Return [x, y] of the center of cell containing provided text 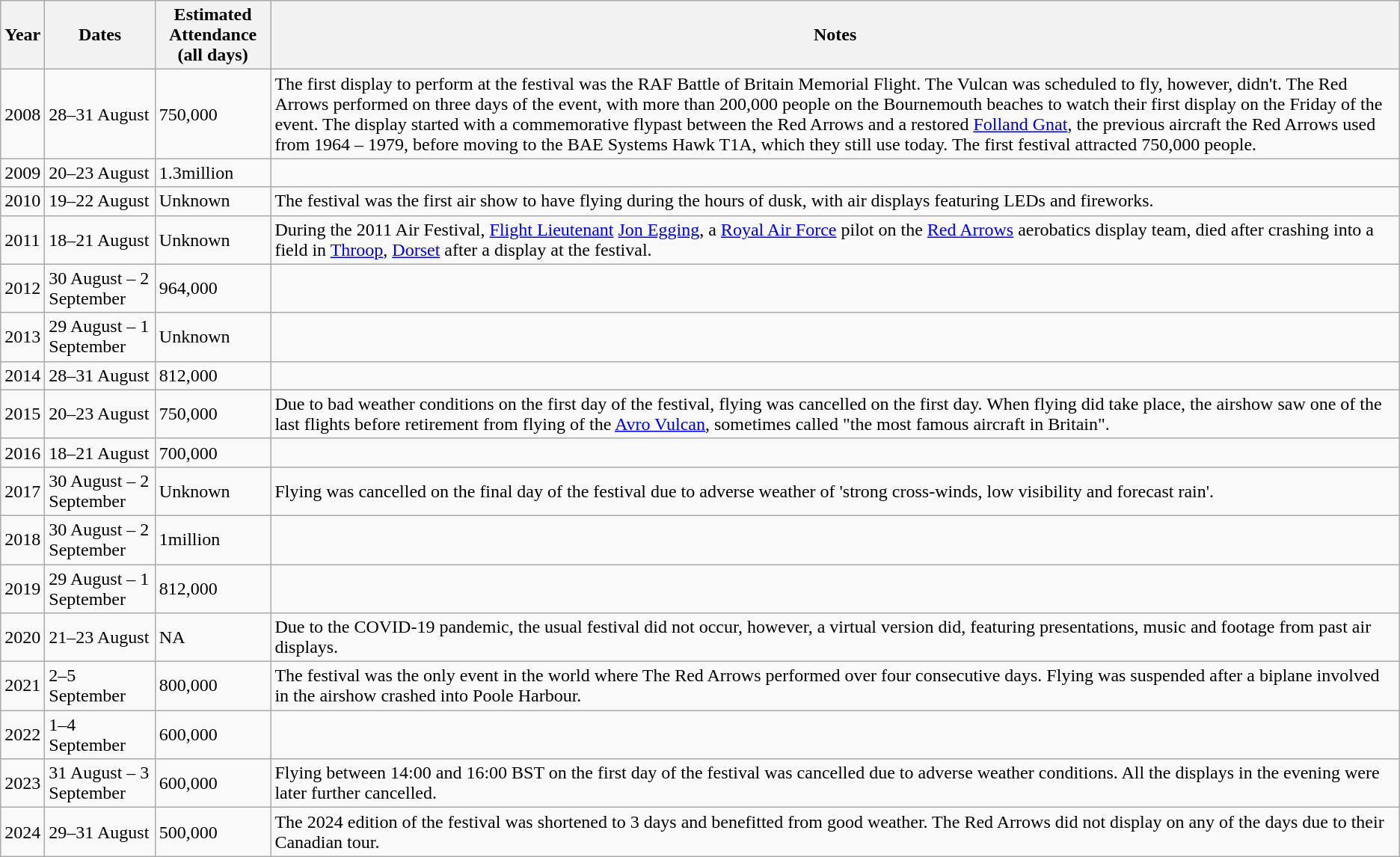
29–31 August [100, 832]
Estimated Attendance(all days) [212, 35]
2008 [22, 114]
2016 [22, 452]
964,000 [212, 289]
2024 [22, 832]
2015 [22, 414]
2018 [22, 540]
Year [22, 35]
500,000 [212, 832]
2012 [22, 289]
1.3million [212, 173]
31 August – 3 September [100, 784]
19–22 August [100, 201]
2017 [22, 491]
2023 [22, 784]
800,000 [212, 686]
2–5 September [100, 686]
The festival was the first air show to have flying during the hours of dusk, with air displays featuring LEDs and fireworks. [835, 201]
1–4 September [100, 734]
NA [212, 637]
2011 [22, 239]
700,000 [212, 452]
1million [212, 540]
2009 [22, 173]
Notes [835, 35]
2013 [22, 337]
2019 [22, 588]
2020 [22, 637]
2021 [22, 686]
Flying was cancelled on the final day of the festival due to adverse weather of 'strong cross-winds, low visibility and forecast rain'. [835, 491]
2022 [22, 734]
2014 [22, 375]
21–23 August [100, 637]
2010 [22, 201]
Dates [100, 35]
